Return the [x, y] coordinate for the center point of the cell that contains the specified text.  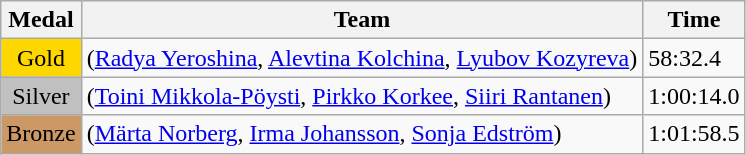
Silver [41, 96]
(Radya Yeroshina, Alevtina Kolchina, Lyubov Kozyreva) [362, 58]
(Toini Mikkola-Pöysti, Pirkko Korkee, Siiri Rantanen) [362, 96]
Time [694, 20]
1:01:58.5 [694, 134]
1:00:14.0 [694, 96]
Bronze [41, 134]
58:32.4 [694, 58]
Team [362, 20]
(Märta Norberg, Irma Johansson, Sonja Edström) [362, 134]
Medal [41, 20]
Gold [41, 58]
